Determine the [X, Y] coordinate at the center of the cell enclosing the given text.  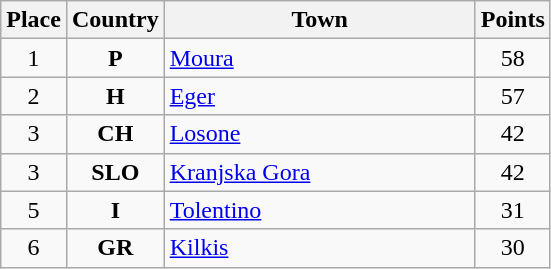
SLO [115, 172]
Points [512, 20]
Kilkis [320, 248]
Place [34, 20]
2 [34, 96]
Country [115, 20]
Moura [320, 58]
CH [115, 134]
Eger [320, 96]
GR [115, 248]
6 [34, 248]
Losone [320, 134]
5 [34, 210]
H [115, 96]
Tolentino [320, 210]
30 [512, 248]
1 [34, 58]
58 [512, 58]
P [115, 58]
57 [512, 96]
Town [320, 20]
Kranjska Gora [320, 172]
I [115, 210]
31 [512, 210]
